Capture the cell that displays the provided text and extract its [x, y] central coordinate. 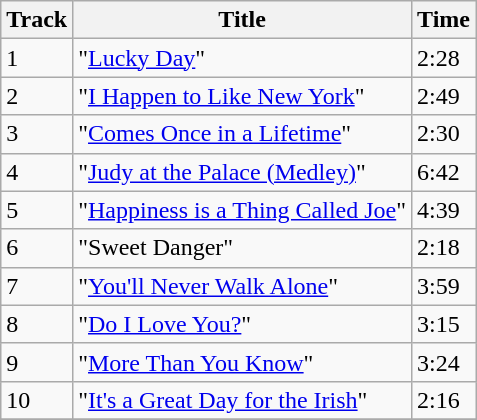
7 [37, 286]
Title [242, 20]
"More Than You Know" [242, 362]
3:24 [444, 362]
2 [37, 96]
"You'll Never Walk Alone" [242, 286]
3 [37, 134]
Time [444, 20]
"It's a Great Day for the Irish" [242, 400]
3:15 [444, 324]
"Judy at the Palace (Medley)" [242, 172]
8 [37, 324]
2:16 [444, 400]
4 [37, 172]
1 [37, 58]
6:42 [444, 172]
"Happiness is a Thing Called Joe" [242, 210]
"Sweet Danger" [242, 248]
3:59 [444, 286]
2:18 [444, 248]
"Comes Once in a Lifetime" [242, 134]
"Do I Love You?" [242, 324]
2:28 [444, 58]
2:30 [444, 134]
2:49 [444, 96]
9 [37, 362]
"I Happen to Like New York" [242, 96]
Track [37, 20]
"Lucky Day" [242, 58]
5 [37, 210]
10 [37, 400]
4:39 [444, 210]
6 [37, 248]
